Provide the [X, Y] coordinate of the cell's center where the given text is located.  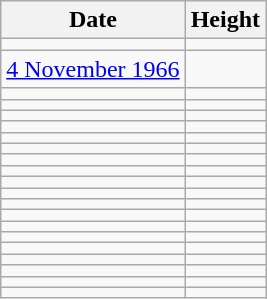
Height [225, 20]
Date [93, 20]
4 November 1966 [93, 69]
